From the cell containing the given text, extract its center point as (X, Y) coordinate. 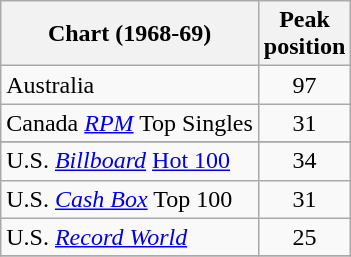
25 (304, 237)
97 (304, 85)
Australia (130, 85)
Peakposition (304, 34)
U.S. Record World (130, 237)
Canada RPM Top Singles (130, 123)
U.S. Cash Box Top 100 (130, 199)
34 (304, 161)
Chart (1968-69) (130, 34)
U.S. Billboard Hot 100 (130, 161)
